Output the [x, y] coordinate of the center of the cell containing the given text.  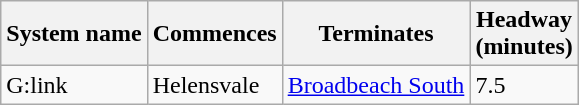
Broadbeach South [376, 85]
7.5 [524, 85]
Commences [214, 34]
Terminates [376, 34]
G:link [74, 85]
System name [74, 34]
Helensvale [214, 85]
Headway(minutes) [524, 34]
